Provide the (X, Y) coordinate of the cell's center where the given text is located.  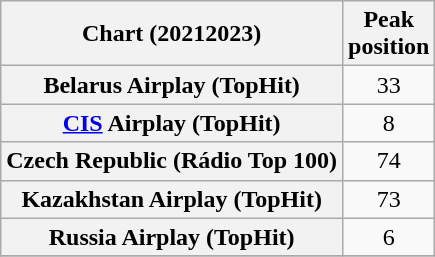
74 (389, 161)
Peakposition (389, 34)
CIS Airplay (TopHit) (172, 123)
Belarus Airplay (TopHit) (172, 85)
33 (389, 85)
Kazakhstan Airplay (TopHit) (172, 199)
Chart (20212023) (172, 34)
Russia Airplay (TopHit) (172, 237)
6 (389, 237)
8 (389, 123)
Czech Republic (Rádio Top 100) (172, 161)
73 (389, 199)
